Detect which cell encompasses the target text, then output its [x, y] center coordinate. 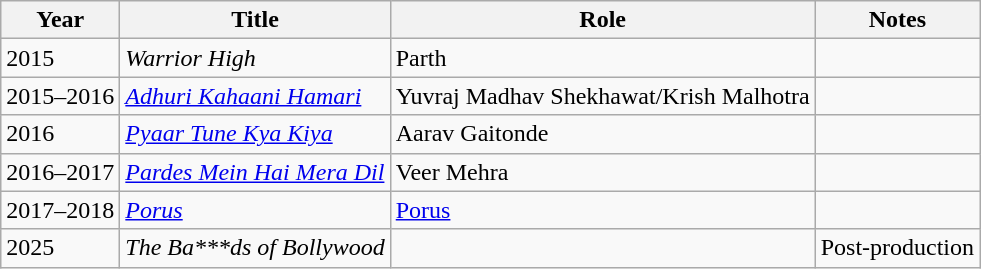
2016 [60, 134]
2016–2017 [60, 172]
Aarav Gaitonde [602, 134]
2025 [60, 248]
2017–2018 [60, 210]
Notes [897, 20]
Warrior High [255, 58]
Yuvraj Madhav Shekhawat/Krish Malhotra [602, 96]
Post-production [897, 248]
2015 [60, 58]
Role [602, 20]
Year [60, 20]
Parth [602, 58]
Title [255, 20]
Veer Mehra [602, 172]
Adhuri Kahaani Hamari [255, 96]
The Ba***ds of Bollywood [255, 248]
Pyaar Tune Kya Kiya [255, 134]
2015–2016 [60, 96]
Pardes Mein Hai Mera Dil [255, 172]
